Search for the cell housing the specified text and yield its (x, y) center coordinate. 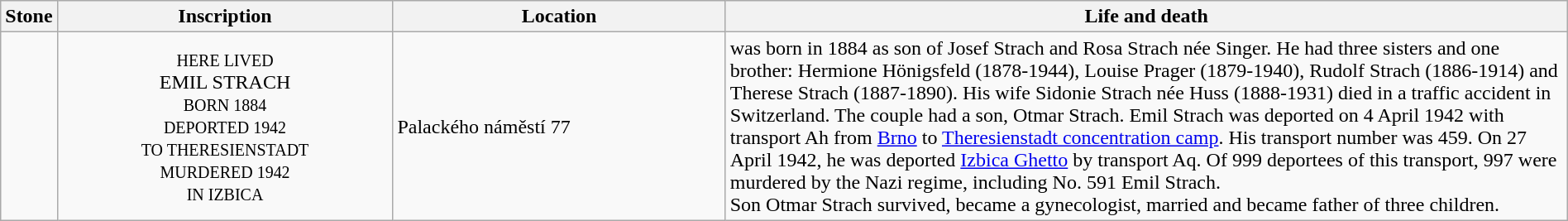
Stone (29, 17)
Inscription (225, 17)
HERE LIVEDEMIL STRACHBORN 1884DEPORTED 1942TO THERESIENSTADTMURDERED 1942IN IZBICA (225, 126)
Life and death (1146, 17)
Palackého náměstí 77 (559, 126)
Location (559, 17)
